Determine the [X, Y] coordinate at the center of the cell enclosing the given text.  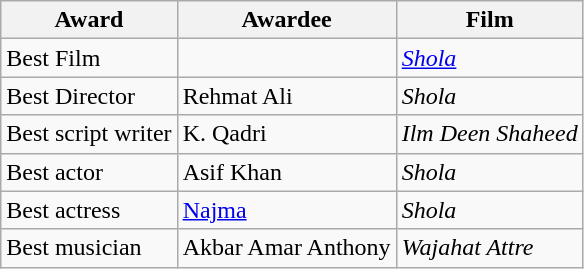
Rehmat Ali [286, 96]
Film [490, 20]
Best musician [89, 248]
Best Film [89, 58]
Asif Khan [286, 172]
K. Qadri [286, 134]
Best Director [89, 96]
Best actor [89, 172]
Awardee [286, 20]
Akbar Amar Anthony [286, 248]
Ilm Deen Shaheed [490, 134]
Best actress [89, 210]
Award [89, 20]
Najma [286, 210]
Best script writer [89, 134]
Wajahat Attre [490, 248]
